For the text-containing cell, return its midpoint in [X, Y] coordinate format. 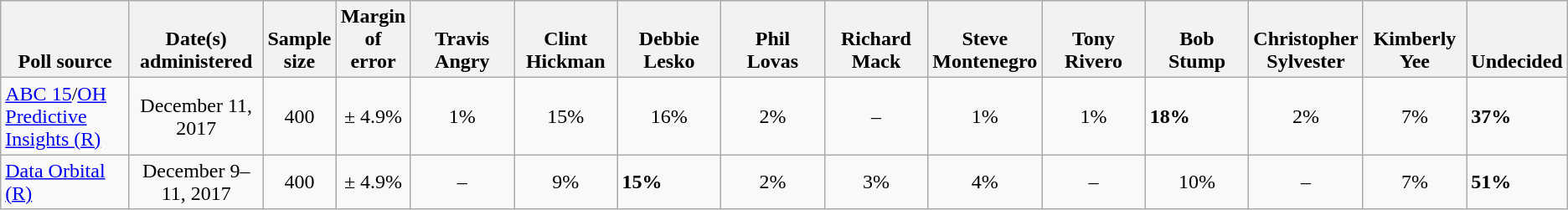
10% [1197, 182]
Undecided [1517, 39]
16% [669, 116]
PhilLovas [773, 39]
18% [1197, 116]
December 11, 2017 [196, 116]
Data Orbital (R) [65, 182]
KimberlyYee [1415, 39]
ABC 15/OH Predictive Insights (R) [65, 116]
Poll source [65, 39]
51% [1517, 182]
BobStump [1197, 39]
Samplesize [300, 39]
TravisAngry [462, 39]
ClintHickman [566, 39]
DebbieLesko [669, 39]
SteveMontenegro [985, 39]
3% [876, 182]
RichardMack [876, 39]
37% [1517, 116]
TonyRivero [1094, 39]
Marginof error [374, 39]
9% [566, 182]
4% [985, 182]
Date(s)administered [196, 39]
December 9–11, 2017 [196, 182]
ChristopherSylvester [1306, 39]
